Pinpoint the cell where the given text exists, returning its [X, Y] midpoint coordinate. 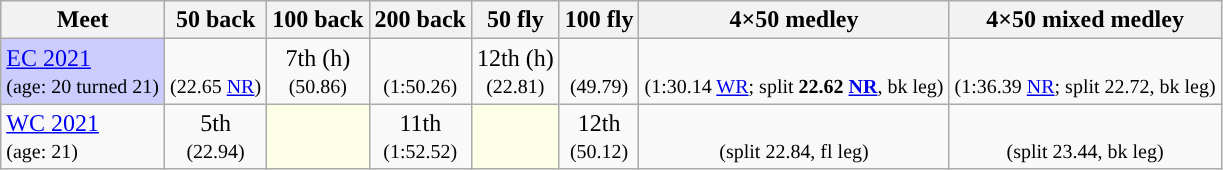
Meet [83, 20]
12th (h)(22.81) [515, 72]
WC 2021(age: 21) [83, 136]
EC 2021(age: 20 turned 21) [83, 72]
100 fly [599, 20]
4×50 medley [794, 20]
4×50 mixed medley [1085, 20]
(split 22.84, fl leg) [794, 136]
50 fly [515, 20]
7th (h)(50.86) [318, 72]
5th(22.94) [215, 136]
(1:36.39 NR; split 22.72, bk leg) [1085, 72]
(22.65 NR) [215, 72]
50 back [215, 20]
11th(1:52.52) [420, 136]
(split 23.44, bk leg) [1085, 136]
200 back [420, 20]
100 back [318, 20]
(1:50.26) [420, 72]
12th(50.12) [599, 136]
(49.79) [599, 72]
(1:30.14 WR; split 22.62 NR, bk leg) [794, 72]
